For the text-containing cell, return its midpoint in (x, y) coordinate format. 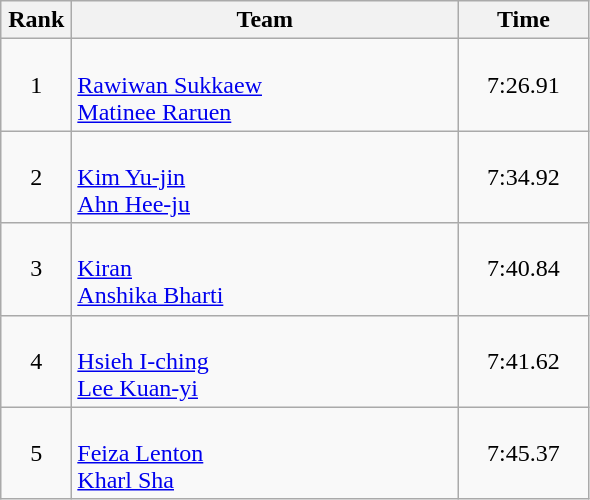
4 (36, 361)
7:45.37 (524, 453)
3 (36, 269)
Time (524, 20)
7:34.92 (524, 177)
Feiza LentonKharl Sha (265, 453)
Rank (36, 20)
1 (36, 85)
2 (36, 177)
Team (265, 20)
7:41.62 (524, 361)
KiranAnshika Bharti (265, 269)
7:26.91 (524, 85)
Kim Yu-jinAhn Hee-ju (265, 177)
Rawiwan SukkaewMatinee Raruen (265, 85)
7:40.84 (524, 269)
Hsieh I-ching Lee Kuan-yi (265, 361)
5 (36, 453)
